Detect which cell encompasses the target text, then output its (X, Y) center coordinate. 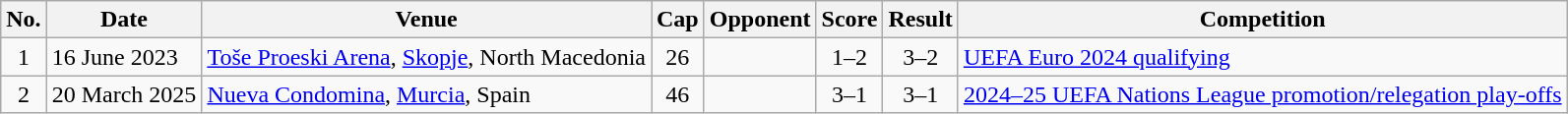
Nueva Condomina, Murcia, Spain (427, 94)
Result (920, 20)
Venue (427, 20)
1–2 (849, 57)
20 March 2025 (124, 94)
2024–25 UEFA Nations League promotion/relegation play-offs (1262, 94)
UEFA Euro 2024 qualifying (1262, 57)
46 (678, 94)
Competition (1262, 20)
No. (24, 20)
Cap (678, 20)
Toše Proeski Arena, Skopje, North Macedonia (427, 57)
Opponent (760, 20)
16 June 2023 (124, 57)
Score (849, 20)
1 (24, 57)
Date (124, 20)
26 (678, 57)
3–2 (920, 57)
2 (24, 94)
